Extract the [x, y] coordinate from the center of the cell holding the provided text.  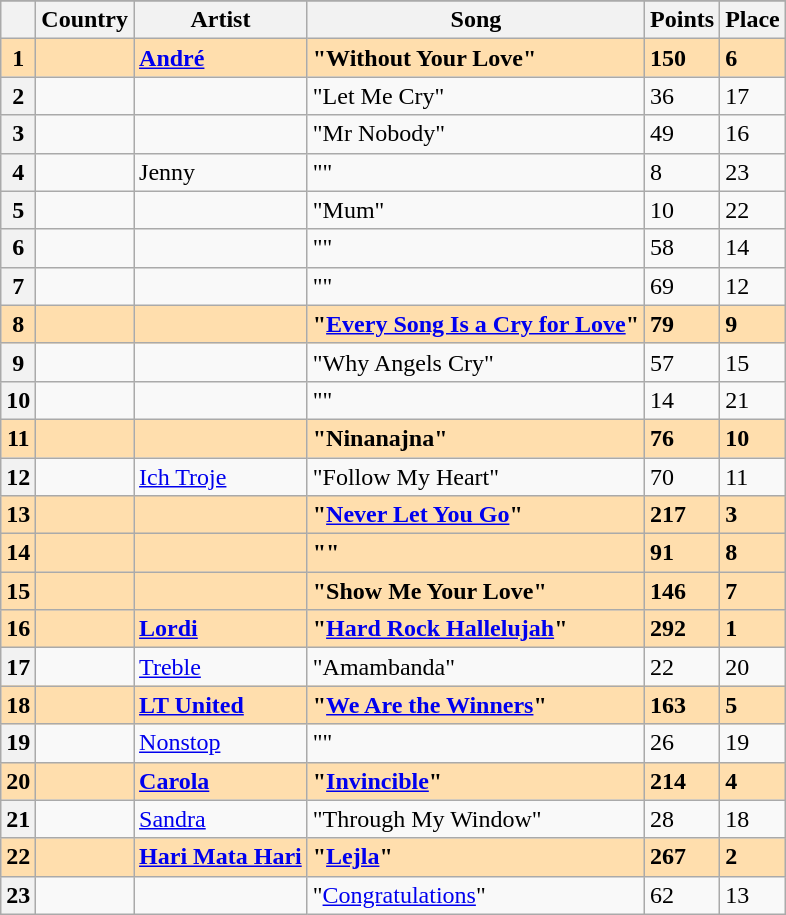
"Without Your Love" [476, 58]
"Invincible" [476, 781]
26 [682, 743]
79 [682, 324]
Nonstop [221, 743]
Artist [221, 20]
Song [476, 20]
Place [753, 20]
28 [682, 819]
70 [682, 477]
"Congratulations" [476, 895]
"Ninanajna" [476, 438]
267 [682, 857]
58 [682, 248]
150 [682, 58]
Treble [221, 667]
"Every Song Is a Cry for Love" [476, 324]
Carola [221, 781]
Points [682, 20]
Country [85, 20]
91 [682, 553]
62 [682, 895]
217 [682, 515]
Jenny [221, 172]
"We Are the Winners" [476, 705]
"Follow My Heart" [476, 477]
36 [682, 96]
"Through My Window" [476, 819]
Sandra [221, 819]
Ich Troje [221, 477]
Lordi [221, 629]
"Never Let You Go" [476, 515]
49 [682, 134]
André [221, 58]
69 [682, 286]
292 [682, 629]
"Amambanda" [476, 667]
LT United [221, 705]
"Lejla" [476, 857]
"Mr Nobody" [476, 134]
"Hard Rock Hallelujah" [476, 629]
"Mum" [476, 210]
163 [682, 705]
"Let Me Cry" [476, 96]
214 [682, 781]
146 [682, 591]
"Show Me Your Love" [476, 591]
76 [682, 438]
"Why Angels Cry" [476, 362]
57 [682, 362]
Hari Mata Hari [221, 857]
